Locate the cell with the specified text and output its [x, y] center coordinate. 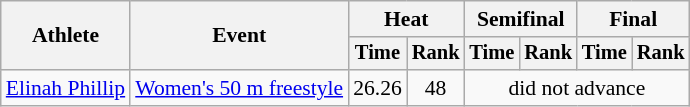
Athlete [66, 36]
26.26 [378, 88]
Final [633, 19]
48 [436, 88]
Event [239, 36]
Elinah Phillip [66, 88]
did not advance [576, 88]
Women's 50 m freestyle [239, 88]
Heat [406, 19]
Semifinal [520, 19]
